Return the (x, y) coordinate for the center point of the cell that contains the specified text.  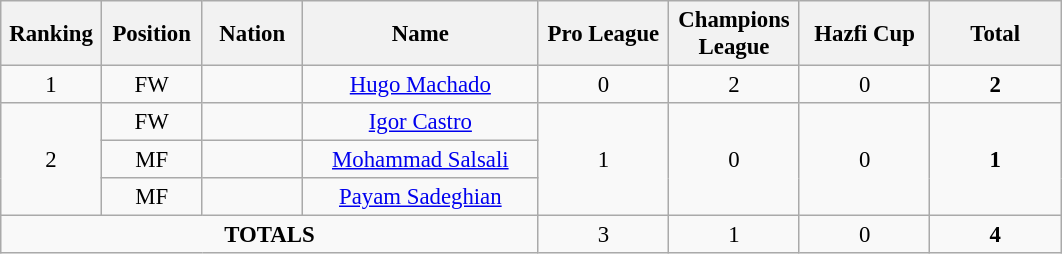
Nation (252, 34)
4 (996, 235)
Ranking (52, 34)
Mohammad Salsali (421, 160)
Champions League (734, 34)
Name (421, 34)
Hazfi Cup (864, 34)
3 (604, 235)
Payam Sadeghian (421, 197)
Pro League (604, 34)
TOTALS (270, 235)
Igor Castro (421, 122)
Total (996, 34)
Position (152, 34)
Hugo Machado (421, 85)
